Extract the (X, Y) coordinate from the center of the cell holding the provided text.  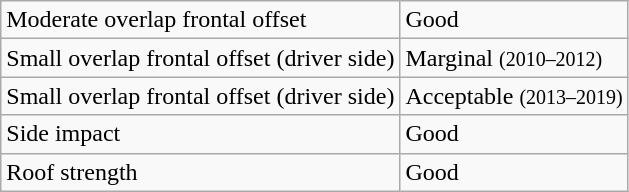
Marginal (2010–2012) (514, 58)
Roof strength (200, 172)
Side impact (200, 134)
Acceptable (2013–2019) (514, 96)
Moderate overlap frontal offset (200, 20)
